Provide the [X, Y] coordinate of the cell's center where the given text is located.  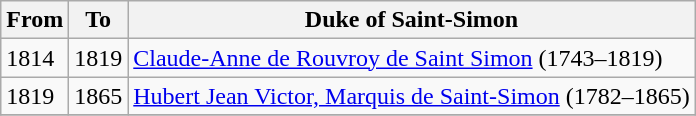
1865 [98, 96]
1814 [35, 58]
To [98, 20]
Claude-Anne de Rouvroy de Saint Simon (1743–1819) [412, 58]
From [35, 20]
Hubert Jean Victor, Marquis de Saint-Simon (1782–1865) [412, 96]
Duke of Saint-Simon [412, 20]
